Output the (X, Y) coordinate of the center of the cell containing the given text.  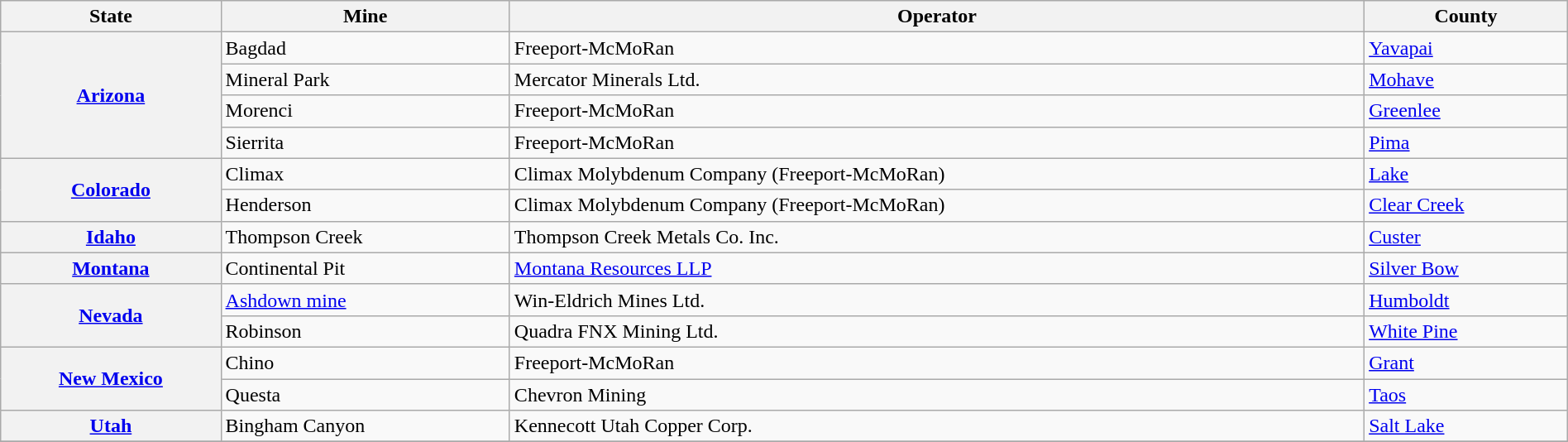
Operator (936, 17)
Arizona (111, 95)
Humboldt (1466, 300)
Mineral Park (366, 79)
Colorado (111, 190)
Kennecott Utah Copper Corp. (936, 426)
Nevada (111, 315)
Salt Lake (1466, 426)
Bagdad (366, 48)
County (1466, 17)
Sierrita (366, 142)
Idaho (111, 237)
Thompson Creek (366, 237)
White Pine (1466, 331)
Chevron Mining (936, 395)
Greenlee (1466, 111)
Silver Bow (1466, 268)
Taos (1466, 395)
Thompson Creek Metals Co. Inc. (936, 237)
Mercator Minerals Ltd. (936, 79)
Lake (1466, 174)
Clear Creek (1466, 205)
Ashdown mine (366, 300)
Montana Resources LLP (936, 268)
Robinson (366, 331)
Continental Pit (366, 268)
Chino (366, 363)
Henderson (366, 205)
Climax (366, 174)
Montana (111, 268)
Morenci (366, 111)
Quadra FNX Mining Ltd. (936, 331)
Win-Eldrich Mines Ltd. (936, 300)
Yavapai (1466, 48)
Utah (111, 426)
State (111, 17)
Grant (1466, 363)
New Mexico (111, 378)
Bingham Canyon (366, 426)
Pima (1466, 142)
Questa (366, 395)
Custer (1466, 237)
Mohave (1466, 79)
Mine (366, 17)
